Return [X, Y] of the center of cell containing provided text 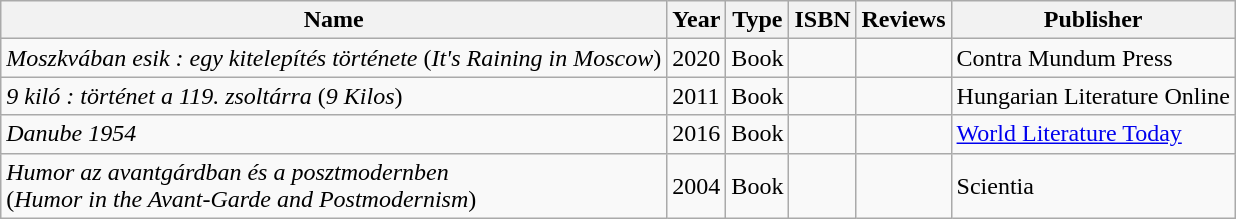
Type [758, 20]
Moszkvában esik : egy kitelepítés története (It's Raining in Moscow) [334, 58]
Name [334, 20]
2020 [696, 58]
9 kiló : történet a 119. zsoltárra (9 Kilos) [334, 96]
Contra Mundum Press [1093, 58]
World Literature Today [1093, 134]
Year [696, 20]
Humor az avantgárdban és a posztmodernben (Humor in the Avant-Garde and Postmodernism) [334, 186]
Scientia [1093, 186]
Publisher [1093, 20]
2016 [696, 134]
Danube 1954 [334, 134]
2011 [696, 96]
2004 [696, 186]
Reviews [904, 20]
Hungarian Literature Online [1093, 96]
ISBN [822, 20]
